Return the (X, Y) coordinate for the center point of the cell that contains the specified text.  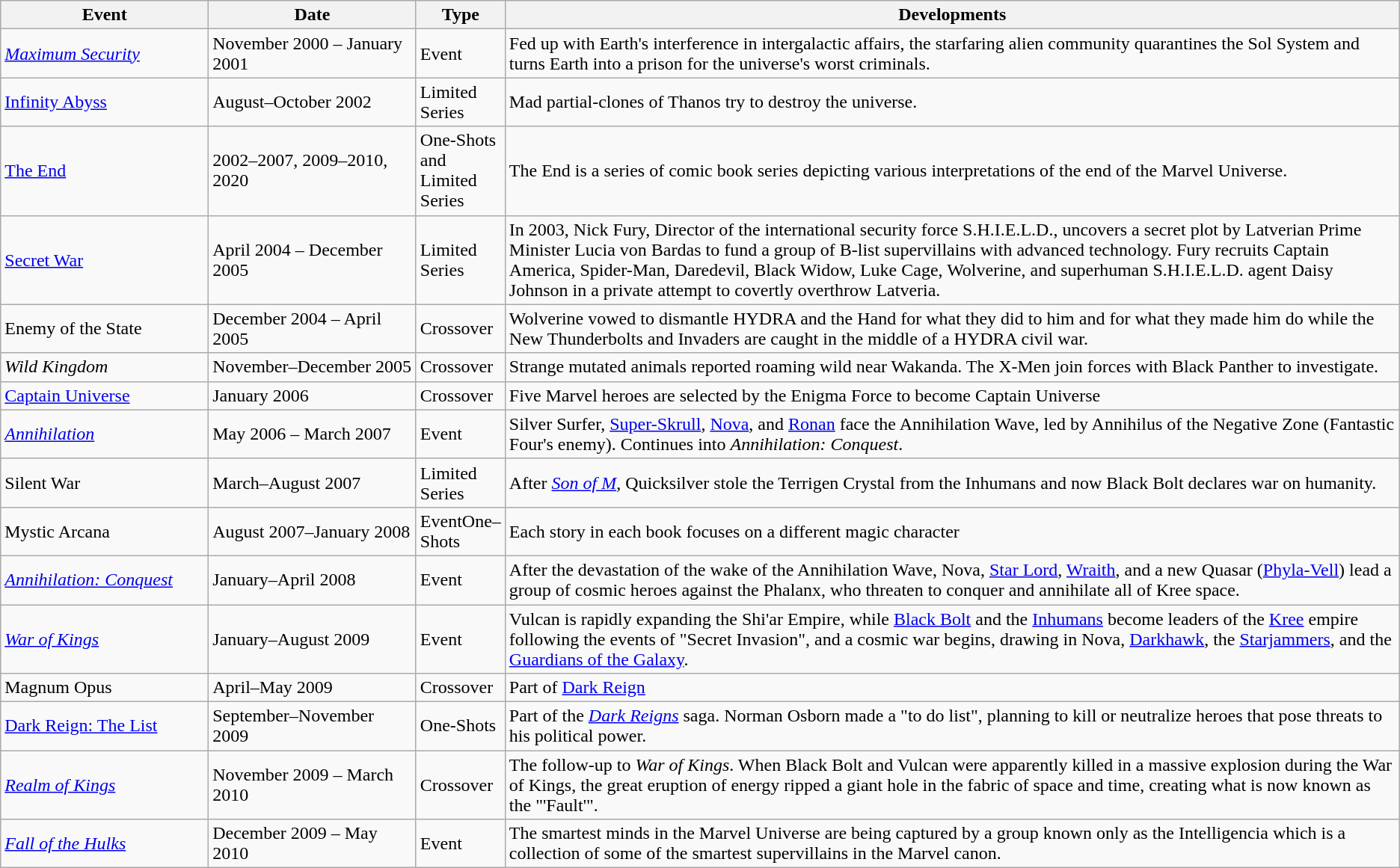
Date (313, 15)
January–April 2008 (313, 580)
Strange mutated animals reported roaming wild near Wakanda. The X-Men join forces with Black Panther to investigate. (952, 367)
March–August 2007 (313, 483)
December 2009 – May 2010 (313, 843)
Type (461, 15)
September–November 2009 (313, 727)
January 2006 (313, 395)
Annihilation (105, 434)
November–December 2005 (313, 367)
August 2007–January 2008 (313, 531)
EventOne–Shots (461, 531)
Wild Kingdom (105, 367)
November 2009 – March 2010 (313, 785)
August–October 2002 (313, 102)
One-Shots and Limited Series (461, 170)
April–May 2009 (313, 688)
After Son of M, Quicksilver stole the Terrigen Crystal from the Inhumans and now Black Bolt declares war on humanity. (952, 483)
Silent War (105, 483)
Five Marvel heroes are selected by the Enigma Force to become Captain Universe (952, 395)
Developments (952, 15)
The End is a series of comic book series depicting various interpretations of the end of the Marvel Universe. (952, 170)
November 2000 – January 2001 (313, 54)
2002–2007, 2009–2010, 2020 (313, 170)
December 2004 – April 2005 (313, 329)
Dark Reign: The List (105, 727)
Secret War (105, 260)
Mystic Arcana (105, 531)
Captain Universe (105, 395)
Maximum Security (105, 54)
War of Kings (105, 638)
Fall of the Hulks (105, 843)
Annihilation: Conquest (105, 580)
Part of Dark Reign (952, 688)
April 2004 – December 2005 (313, 260)
Mad partial-clones of Thanos try to destroy the universe. (952, 102)
The End (105, 170)
Magnum Opus (105, 688)
Infinity Abyss (105, 102)
Part of the Dark Reigns saga. Norman Osborn made a "to do list", planning to kill or neutralize heroes that pose threats to his political power. (952, 727)
Enemy of the State (105, 329)
Each story in each book focuses on a different magic character (952, 531)
January–August 2009 (313, 638)
One-Shots (461, 727)
May 2006 – March 2007 (313, 434)
Realm of Kings (105, 785)
